Identify which cell holds the provided text, then report its [X, Y] central coordinate. 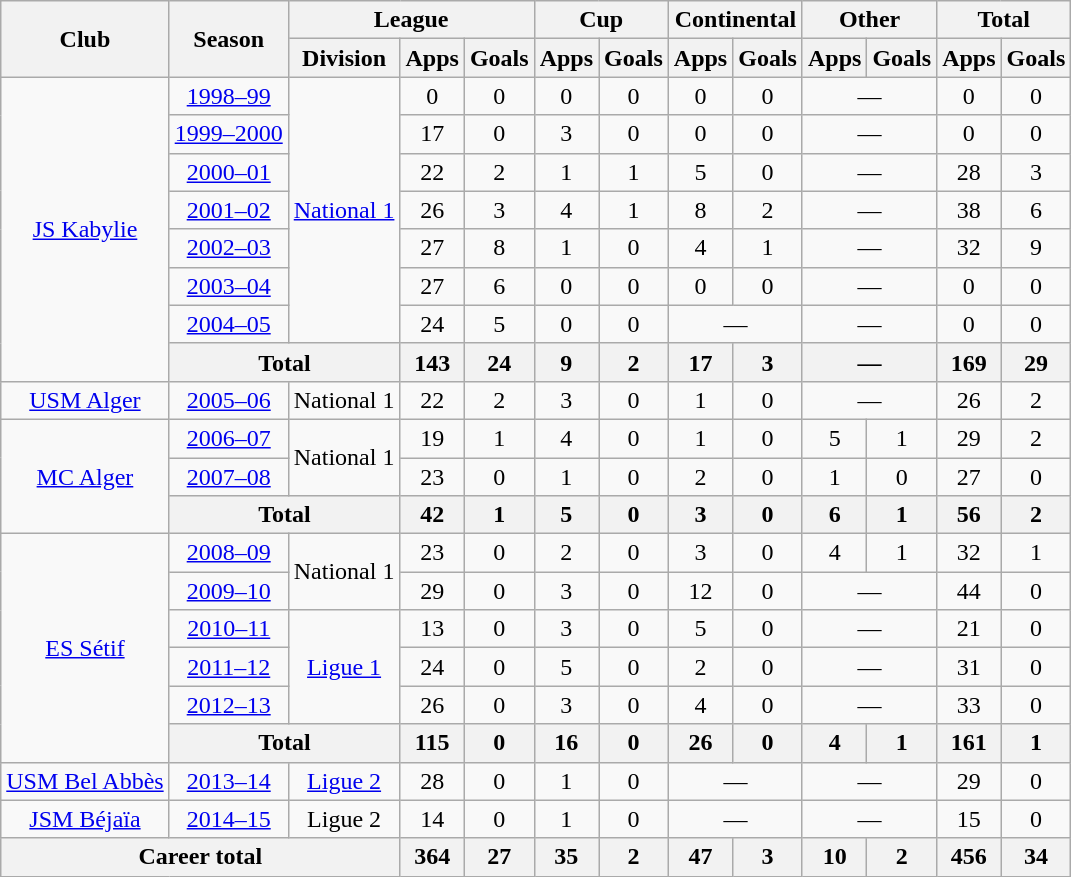
1999–2000 [228, 134]
14 [432, 819]
364 [432, 857]
Continental [735, 20]
1998–99 [228, 96]
38 [969, 210]
2005–06 [228, 400]
2003–04 [228, 286]
143 [432, 362]
21 [969, 629]
Season [228, 39]
2012–13 [228, 705]
Other [869, 20]
161 [969, 743]
2001–02 [228, 210]
2007–08 [228, 477]
Ligue 1 [344, 667]
13 [432, 629]
2013–14 [228, 781]
ES Sétif [85, 648]
2009–10 [228, 591]
2004–05 [228, 324]
JS Kabylie [85, 229]
2014–15 [228, 819]
35 [566, 857]
2002–03 [228, 248]
15 [969, 819]
2011–12 [228, 667]
2010–11 [228, 629]
Division [344, 58]
JSM Béjaïa [85, 819]
2006–07 [228, 438]
19 [432, 438]
12 [700, 591]
USM Alger [85, 400]
10 [834, 857]
42 [432, 515]
47 [700, 857]
56 [969, 515]
169 [969, 362]
33 [969, 705]
MC Alger [85, 476]
Cup [601, 20]
2008–09 [228, 553]
League [411, 20]
456 [969, 857]
34 [1036, 857]
USM Bel Abbès [85, 781]
2000–01 [228, 172]
44 [969, 591]
Club [85, 39]
115 [432, 743]
31 [969, 667]
Career total [200, 857]
16 [566, 743]
